Scan for the cell matching the given text and deliver its [X, Y] coordinate at center. 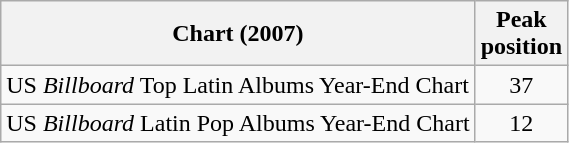
37 [521, 85]
US Billboard Latin Pop Albums Year-End Chart [238, 123]
US Billboard Top Latin Albums Year-End Chart [238, 85]
Chart (2007) [238, 34]
Peakposition [521, 34]
12 [521, 123]
